Locate the cell with the specified text and output its (X, Y) center coordinate. 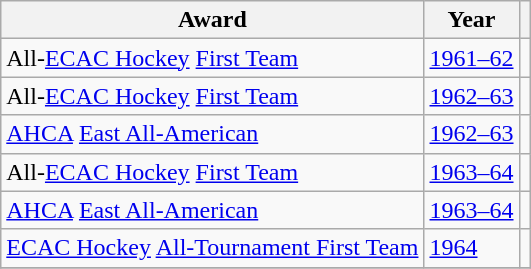
1964 (472, 248)
Award (212, 20)
1961–62 (472, 58)
Year (472, 20)
ECAC Hockey All-Tournament First Team (212, 248)
